Search for the cell housing the specified text and yield its (x, y) center coordinate. 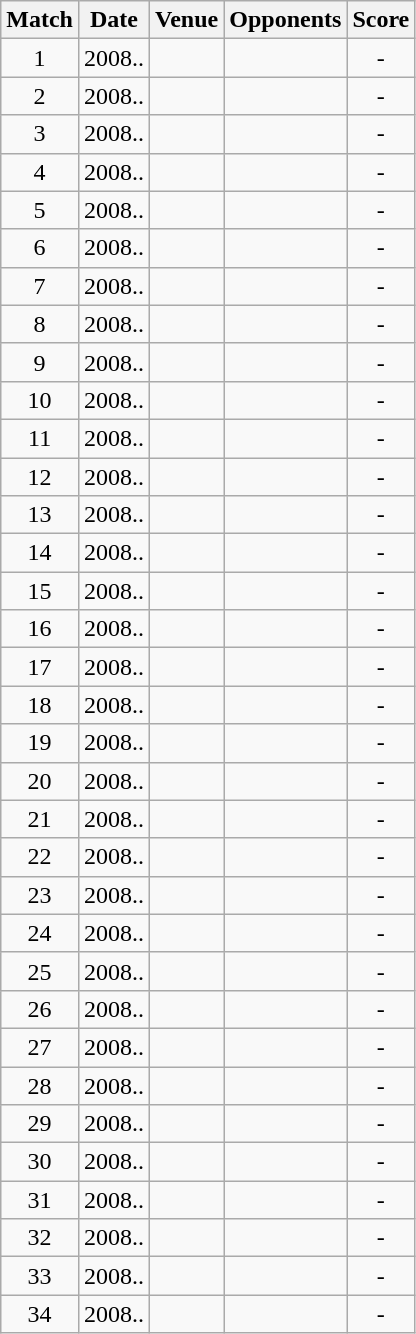
29 (40, 1124)
28 (40, 1085)
32 (40, 1238)
17 (40, 667)
6 (40, 248)
25 (40, 971)
3 (40, 134)
27 (40, 1047)
Opponents (286, 20)
20 (40, 781)
1 (40, 58)
11 (40, 438)
21 (40, 819)
13 (40, 515)
26 (40, 1009)
33 (40, 1276)
22 (40, 857)
5 (40, 210)
16 (40, 629)
14 (40, 553)
30 (40, 1162)
10 (40, 400)
4 (40, 172)
23 (40, 895)
24 (40, 933)
2 (40, 96)
34 (40, 1314)
Match (40, 20)
12 (40, 477)
Score (381, 20)
Date (114, 20)
9 (40, 362)
31 (40, 1200)
18 (40, 705)
19 (40, 743)
8 (40, 324)
Venue (187, 20)
7 (40, 286)
15 (40, 591)
